Identify which cell holds the provided text, then report its (X, Y) central coordinate. 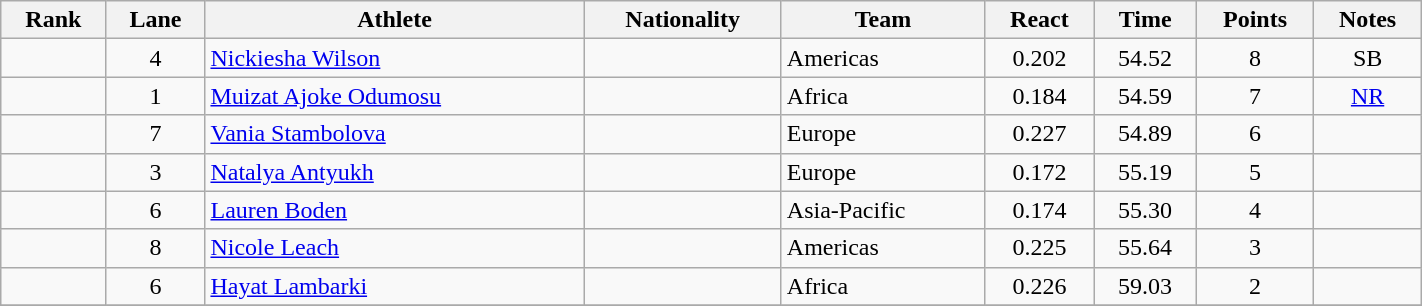
55.30 (1145, 210)
Natalya Antyukh (394, 172)
54.52 (1145, 58)
0.174 (1040, 210)
Team (882, 20)
Nicole Leach (394, 248)
2 (1255, 286)
0.225 (1040, 248)
5 (1255, 172)
Lane (156, 20)
NR (1368, 96)
59.03 (1145, 286)
0.227 (1040, 134)
Points (1255, 20)
Nickiesha Wilson (394, 58)
Nationality (682, 20)
React (1040, 20)
54.89 (1145, 134)
0.184 (1040, 96)
Hayat Lambarki (394, 286)
Asia-Pacific (882, 210)
0.172 (1040, 172)
Muizat Ajoke Odumosu (394, 96)
Time (1145, 20)
Lauren Boden (394, 210)
0.226 (1040, 286)
Athlete (394, 20)
Notes (1368, 20)
54.59 (1145, 96)
0.202 (1040, 58)
55.19 (1145, 172)
1 (156, 96)
55.64 (1145, 248)
Vania Stambolova (394, 134)
Rank (54, 20)
SB (1368, 58)
